Find where the given text appears and provide that cell's center as (x, y) coordinate. 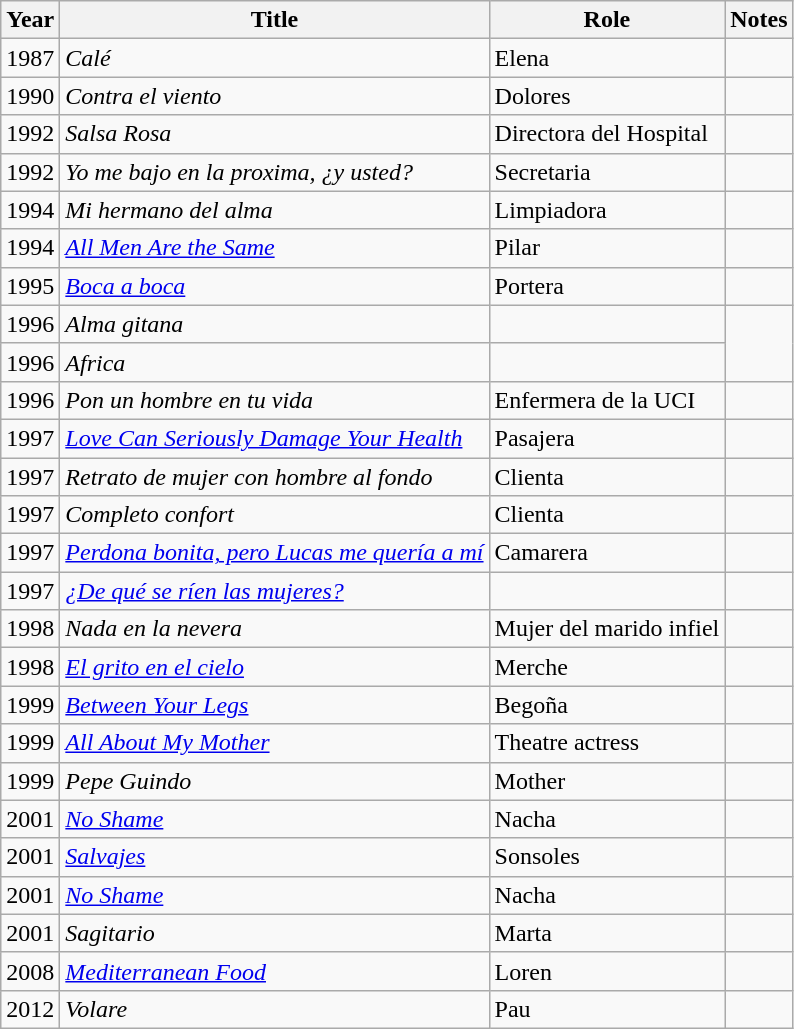
Mediterranean Food (274, 971)
Sagitario (274, 933)
All About My Mother (274, 743)
Limpiadora (607, 210)
Pasajera (607, 438)
Yo me bajo en la proxima, ¿y usted? (274, 172)
Mi hermano del alma (274, 210)
Directora del Hospital (607, 134)
Love Can Seriously Damage Your Health (274, 438)
Between Your Legs (274, 705)
El grito en el cielo (274, 667)
Mujer del marido infiel (607, 629)
Perdona bonita, pero Lucas me quería a mí (274, 553)
Marta (607, 933)
Pau (607, 1009)
Dolores (607, 96)
2008 (30, 971)
Elena (607, 58)
Contra el viento (274, 96)
Nada en la nevera (274, 629)
Mother (607, 781)
Begoña (607, 705)
Merche (607, 667)
Title (274, 20)
Boca a boca (274, 286)
Pon un hombre en tu vida (274, 400)
Role (607, 20)
1987 (30, 58)
2012 (30, 1009)
1990 (30, 96)
Salsa Rosa (274, 134)
All Men Are the Same (274, 248)
Africa (274, 362)
Enfermera de la UCI (607, 400)
1995 (30, 286)
Notes (759, 20)
Alma gitana (274, 324)
Loren (607, 971)
Camarera (607, 553)
Retrato de mujer con hombre al fondo (274, 477)
¿De qué se ríen las mujeres? (274, 591)
Volare (274, 1009)
Year (30, 20)
Calé (274, 58)
Secretaria (607, 172)
Completo confort (274, 515)
Salvajes (274, 857)
Theatre actress (607, 743)
Sonsoles (607, 857)
Pilar (607, 248)
Pepe Guindo (274, 781)
Portera (607, 286)
